Scan for the cell matching the given text and deliver its [x, y] coordinate at center. 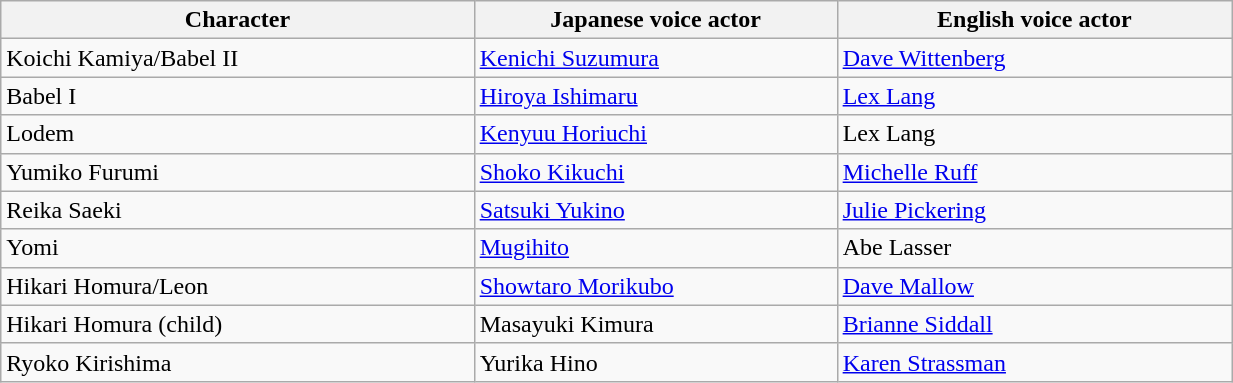
Japanese voice actor [656, 20]
Yumiko Furumi [238, 172]
Masayuki Kimura [656, 324]
Julie Pickering [1034, 210]
Koichi Kamiya/Babel II [238, 58]
Karen Strassman [1034, 362]
Hiroya Ishimaru [656, 96]
Showtaro Morikubo [656, 286]
Michelle Ruff [1034, 172]
Lodem [238, 134]
Brianne Siddall [1034, 324]
Dave Wittenberg [1034, 58]
Satsuki Yukino [656, 210]
Babel I [238, 96]
Hikari Homura/Leon [238, 286]
Ryoko Kirishima [238, 362]
Abe Lasser [1034, 248]
Kenyuu Horiuchi [656, 134]
English voice actor [1034, 20]
Reika Saeki [238, 210]
Dave Mallow [1034, 286]
Yomi [238, 248]
Shoko Kikuchi [656, 172]
Kenichi Suzumura [656, 58]
Hikari Homura (child) [238, 324]
Mugihito [656, 248]
Character [238, 20]
Yurika Hino [656, 362]
